Return the (X, Y) coordinate for the center point of the cell that contains the specified text.  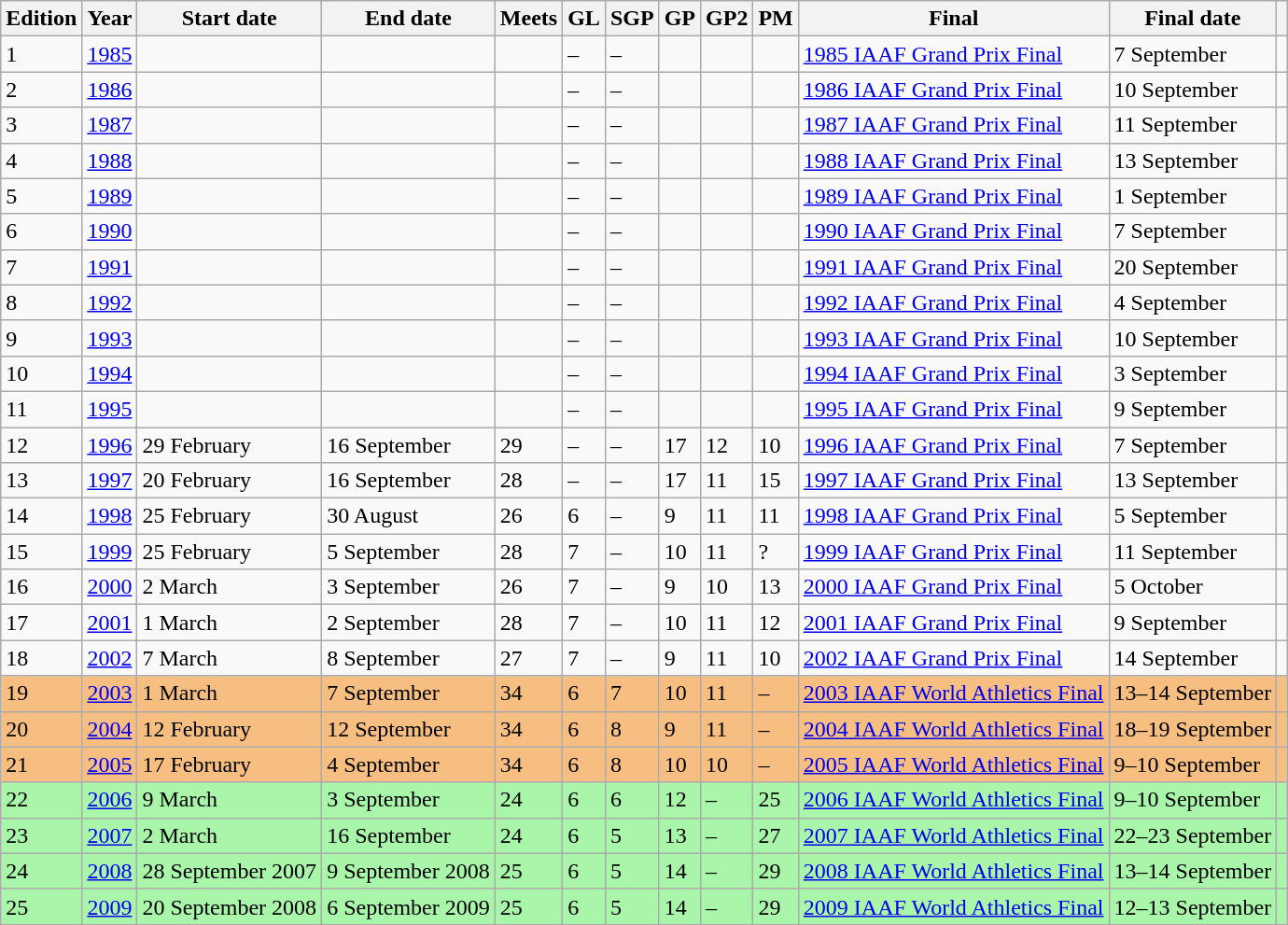
1997 IAAF Grand Prix Final (954, 481)
23 (41, 835)
SGP (632, 19)
2001 IAAF Grand Prix Final (954, 623)
2 (41, 90)
12 September (409, 729)
29 February (230, 445)
1 (41, 54)
1995 IAAF Grand Prix Final (954, 409)
1997 (110, 481)
1988 IAAF Grand Prix Final (954, 161)
1990 IAAF Grand Prix Final (954, 231)
1999 IAAF Grand Prix Final (954, 552)
12 February (230, 729)
12–13 September (1193, 906)
End date (409, 19)
GP2 (727, 19)
GP (679, 19)
1 September (1193, 196)
1993 (110, 338)
1994 IAAF Grand Prix Final (954, 373)
20 (41, 729)
1991 IAAF Grand Prix Final (954, 267)
2 September (409, 623)
1999 (110, 552)
20 February (230, 481)
GL (584, 19)
2008 IAAF World Athletics Final (954, 871)
Final date (1193, 19)
22–23 September (1193, 835)
Edition (41, 19)
1987 (110, 125)
2006 (110, 800)
Meets (528, 19)
2000 (110, 587)
18 (41, 658)
Year (110, 19)
1989 (110, 196)
2006 IAAF World Athletics Final (954, 800)
20 September (1193, 267)
1998 (110, 516)
17 February (230, 764)
2004 IAAF World Athletics Final (954, 729)
20 September 2008 (230, 906)
2009 IAAF World Athletics Final (954, 906)
18–19 September (1193, 729)
30 August (409, 516)
1989 IAAF Grand Prix Final (954, 196)
1985 IAAF Grand Prix Final (954, 54)
? (776, 552)
2000 IAAF Grand Prix Final (954, 587)
1998 IAAF Grand Prix Final (954, 516)
1986 (110, 90)
1994 (110, 373)
19 (41, 694)
2001 (110, 623)
PM (776, 19)
1987 IAAF Grand Prix Final (954, 125)
2007 IAAF World Athletics Final (954, 835)
1992 IAAF Grand Prix Final (954, 302)
9 September 2008 (409, 871)
1996 (110, 445)
1991 (110, 267)
1992 (110, 302)
Start date (230, 19)
8 September (409, 658)
2004 (110, 729)
7 March (230, 658)
28 September 2007 (230, 871)
3 (41, 125)
2005 IAAF World Athletics Final (954, 764)
1995 (110, 409)
Final (954, 19)
6 September 2009 (409, 906)
2007 (110, 835)
2003 (110, 694)
2003 IAAF World Athletics Final (954, 694)
2005 (110, 764)
2002 (110, 658)
1986 IAAF Grand Prix Final (954, 90)
1988 (110, 161)
1996 IAAF Grand Prix Final (954, 445)
2008 (110, 871)
2009 (110, 906)
14 September (1193, 658)
1985 (110, 54)
1993 IAAF Grand Prix Final (954, 338)
1990 (110, 231)
9 March (230, 800)
4 (41, 161)
16 (41, 587)
5 October (1193, 587)
22 (41, 800)
2002 IAAF Grand Prix Final (954, 658)
21 (41, 764)
